Return the [X, Y] coordinate for the center point of the cell that contains the specified text.  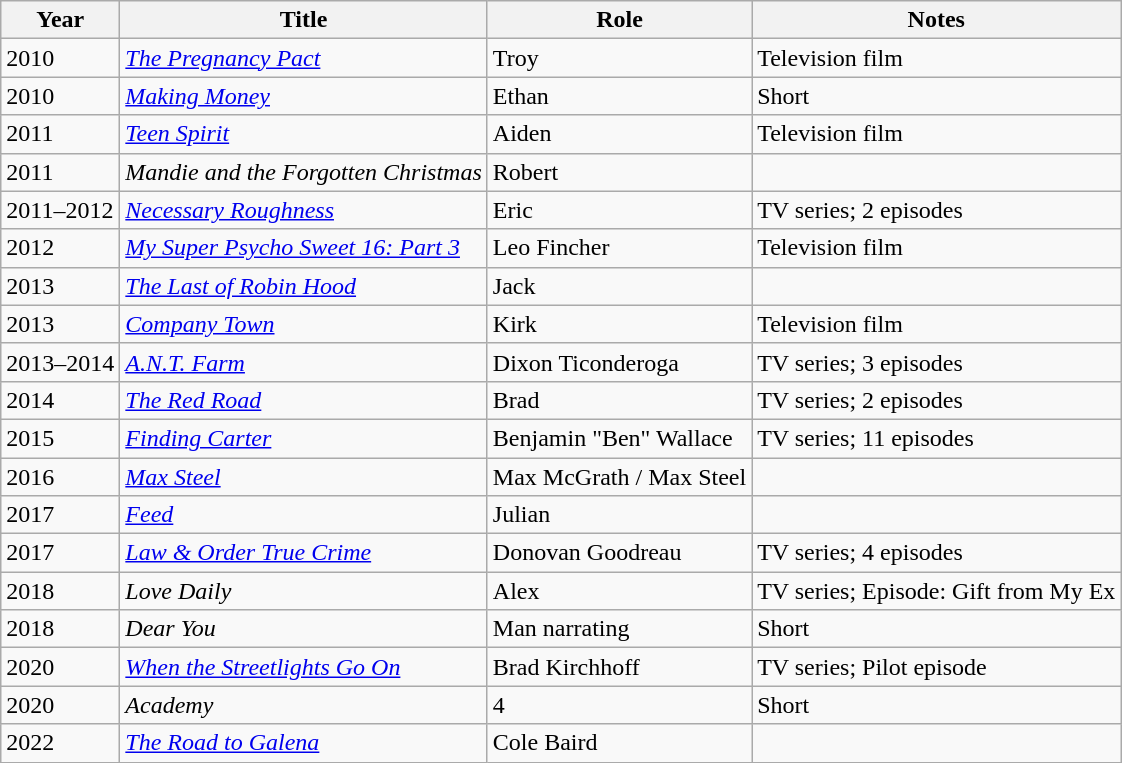
Troy [619, 58]
Notes [936, 20]
Dear You [304, 629]
2011–2012 [60, 210]
The Road to Galena [304, 743]
Company Town [304, 324]
TV series; Episode: Gift from My Ex [936, 591]
Brad [619, 400]
Role [619, 20]
Year [60, 20]
Kirk [619, 324]
2014 [60, 400]
Necessary Roughness [304, 210]
TV series; 4 episodes [936, 553]
Jack [619, 286]
2016 [60, 477]
Title [304, 20]
When the Streetlights Go On [304, 667]
Finding Carter [304, 438]
Ethan [619, 96]
Max McGrath / Max Steel [619, 477]
Academy [304, 705]
Brad Kirchhoff [619, 667]
2022 [60, 743]
Law & Order True Crime [304, 553]
TV series; Pilot episode [936, 667]
Robert [619, 172]
Love Daily [304, 591]
Alex [619, 591]
Making Money [304, 96]
Man narrating [619, 629]
The Last of Robin Hood [304, 286]
4 [619, 705]
TV series; 3 episodes [936, 362]
Feed [304, 515]
Dixon Ticonderoga [619, 362]
Teen Spirit [304, 134]
2015 [60, 438]
Max Steel [304, 477]
My Super Psycho Sweet 16: Part 3 [304, 248]
Eric [619, 210]
Benjamin "Ben" Wallace [619, 438]
2013–2014 [60, 362]
A.N.T. Farm [304, 362]
Aiden [619, 134]
Donovan Goodreau [619, 553]
2012 [60, 248]
Leo Fincher [619, 248]
The Pregnancy Pact [304, 58]
TV series; 11 episodes [936, 438]
Julian [619, 515]
Cole Baird [619, 743]
Mandie and the Forgotten Christmas [304, 172]
The Red Road [304, 400]
